Detect which cell encompasses the target text, then output its [X, Y] center coordinate. 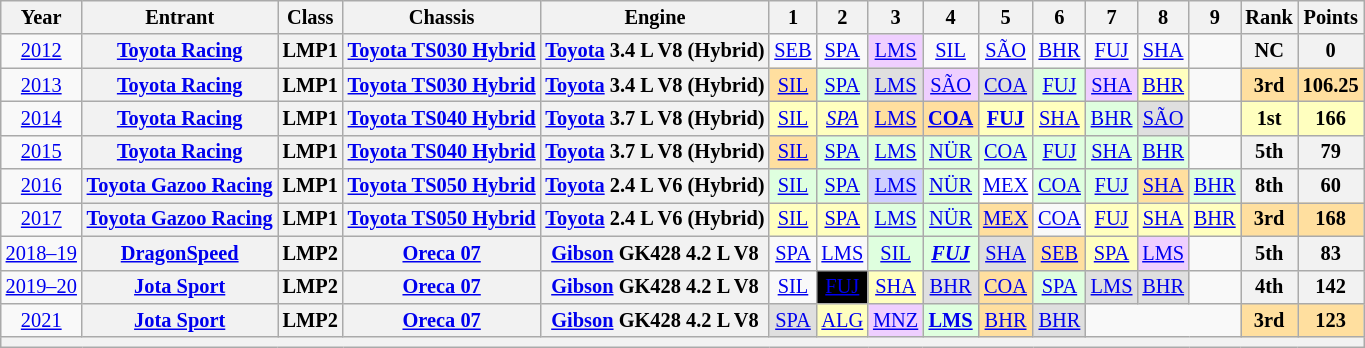
5 [1006, 17]
Engine [656, 17]
2018–19 [42, 253]
2016 [42, 186]
NC [1270, 51]
79 [1331, 152]
8th [1270, 186]
2019–20 [42, 287]
6 [1060, 17]
DragonSpeed [180, 253]
0 [1331, 51]
ALG [843, 320]
9 [1215, 17]
2015 [42, 152]
7 [1112, 17]
106.25 [1331, 85]
1st [1270, 118]
Year [42, 17]
83 [1331, 253]
8 [1163, 17]
2014 [42, 118]
Points [1331, 17]
Entrant [180, 17]
MNZ [896, 320]
2021 [42, 320]
168 [1331, 219]
Class [310, 17]
2013 [42, 85]
3 [896, 17]
2012 [42, 51]
123 [1331, 320]
2 [843, 17]
2017 [42, 219]
Chassis [442, 17]
4 [950, 17]
4th [1270, 287]
60 [1331, 186]
142 [1331, 287]
Rank [1270, 17]
1 [792, 17]
166 [1331, 118]
